Capture the cell that displays the provided text and extract its [X, Y] central coordinate. 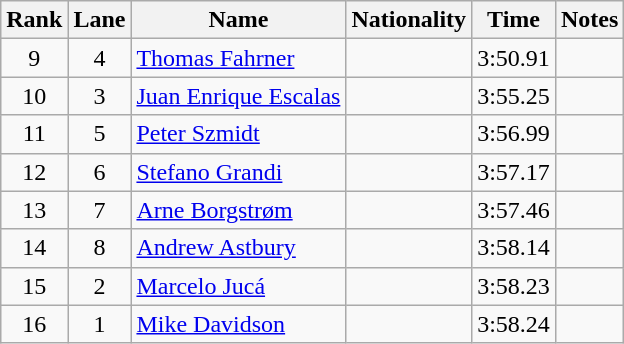
Arne Borgstrøm [238, 210]
10 [34, 96]
3:57.17 [514, 172]
Stefano Grandi [238, 172]
Mike Davidson [238, 324]
2 [100, 286]
3:58.14 [514, 248]
Nationality [409, 20]
8 [100, 248]
3:50.91 [514, 58]
11 [34, 134]
Marcelo Jucá [238, 286]
3:57.46 [514, 210]
3:56.99 [514, 134]
Juan Enrique Escalas [238, 96]
Thomas Fahrner [238, 58]
Rank [34, 20]
Peter Szmidt [238, 134]
Name [238, 20]
Time [514, 20]
Andrew Astbury [238, 248]
3:58.24 [514, 324]
13 [34, 210]
12 [34, 172]
3:55.25 [514, 96]
14 [34, 248]
9 [34, 58]
4 [100, 58]
6 [100, 172]
7 [100, 210]
Lane [100, 20]
5 [100, 134]
1 [100, 324]
3 [100, 96]
15 [34, 286]
3:58.23 [514, 286]
16 [34, 324]
Notes [589, 20]
